Locate the cell with the specified text and output its (X, Y) center coordinate. 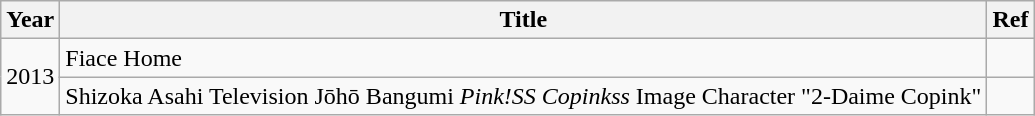
Fiace Home (524, 58)
Ref (1010, 20)
Shizoka Asahi Television Jōhō Bangumi Pink!SS Copinkss Image Character "2-Daime Copink" (524, 96)
Year (30, 20)
2013 (30, 77)
Title (524, 20)
